Find where the given text appears and provide that cell's center as (x, y) coordinate. 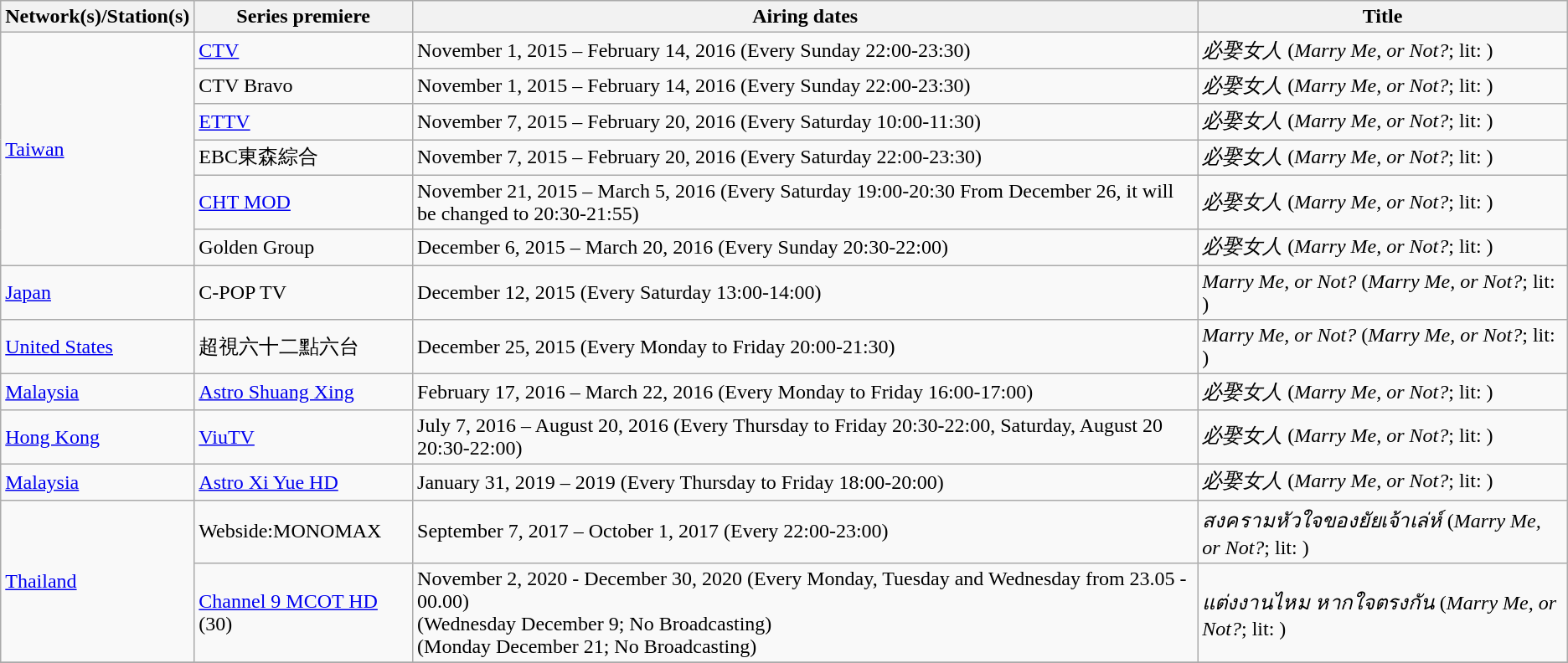
ViuTV (303, 437)
Series premiere (303, 17)
Airing dates (806, 17)
December 12, 2015 (Every Saturday 13:00-14:00) (806, 293)
December 25, 2015 (Every Monday to Friday 20:00-21:30) (806, 347)
Taiwan (97, 149)
United States (97, 347)
November 21, 2015 – March 5, 2016 (Every Saturday 19:00-20:30 From December 26, it will be changed to 20:30-21:55) (806, 203)
December 6, 2015 – March 20, 2016 (Every Sunday 20:30-22:00) (806, 248)
ETTV (303, 122)
Japan (97, 293)
February 17, 2016 – March 22, 2016 (Every Monday to Friday 16:00-17:00) (806, 392)
September 7, 2017 – October 1, 2017 (Every 22:00-23:00) (806, 532)
Golden Group (303, 248)
CHT MOD (303, 203)
July 7, 2016 – August 20, 2016 (Every Thursday to Friday 20:30-22:00, Saturday, August 20 20:30-22:00) (806, 437)
November 7, 2015 – February 20, 2016 (Every Saturday 22:00-23:30) (806, 157)
CTV Bravo (303, 85)
Channel 9 MCOT HD (30) (303, 613)
Astro Xi Yue HD (303, 482)
C-POP TV (303, 293)
Hong Kong (97, 437)
Thailand (97, 581)
January 31, 2019 – 2019 (Every Thursday to Friday 18:00-20:00) (806, 482)
Network(s)/Station(s) (97, 17)
超視六十二點六台 (303, 347)
Title (1382, 17)
EBC東森綜合 (303, 157)
แต่งงานไหม หากใจตรงกัน (Marry Me, or Not?; lit: ) (1382, 613)
Webside:MONOMAX (303, 532)
CTV (303, 50)
สงครามหัวใจของยัยเจ้าเล่ห์ (Marry Me, or Not?; lit: ) (1382, 532)
November 7, 2015 – February 20, 2016 (Every Saturday 10:00-11:30) (806, 122)
Astro Shuang Xing (303, 392)
